Extract the (X, Y) coordinate from the center of the cell holding the provided text.  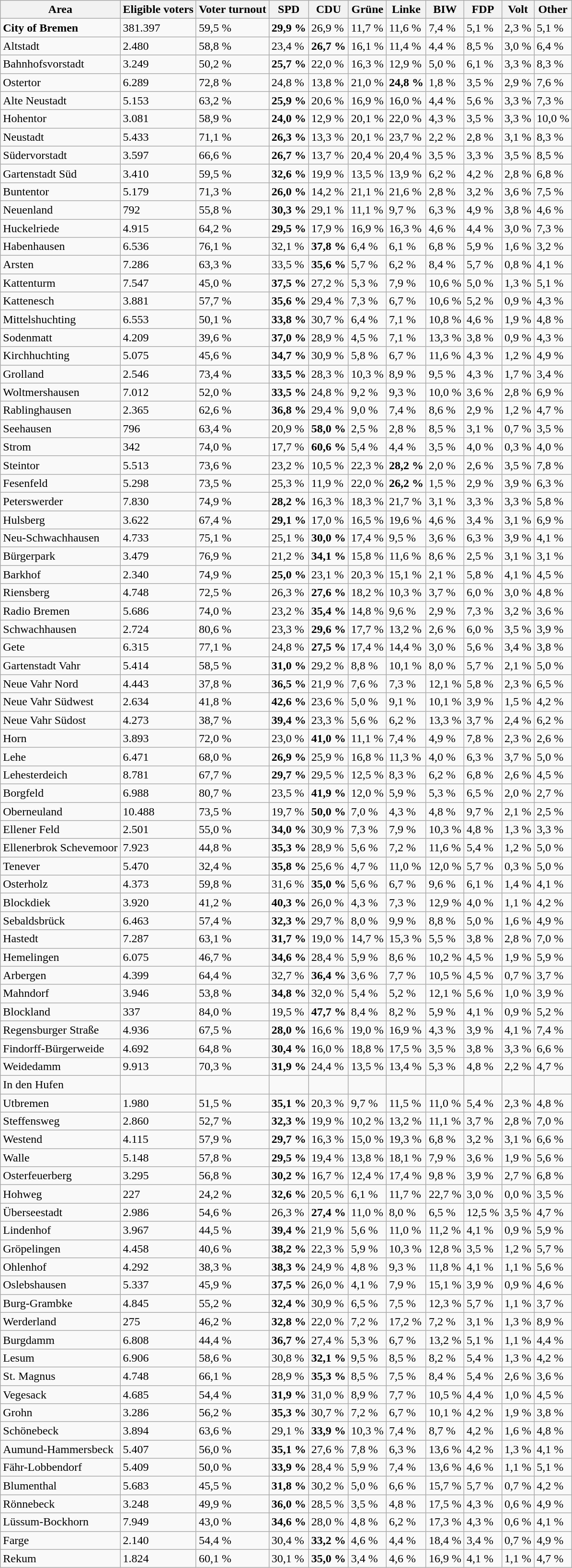
19,4 % (329, 1158)
9,8 % (445, 1176)
0,8 % (518, 265)
BIW (445, 10)
22,7 % (445, 1194)
57,9 % (232, 1139)
Gete (60, 647)
36,0 % (288, 1504)
26,2 % (406, 483)
Mahndorf (60, 993)
Weidedamm (60, 1066)
21,1 % (367, 192)
7.547 (158, 283)
SPD (288, 10)
23,7 % (406, 137)
6.553 (158, 319)
3.622 (158, 519)
Hastedt (60, 939)
72,8 % (232, 82)
4.915 (158, 228)
58,8 % (232, 46)
25,1 % (288, 538)
3.946 (158, 993)
3.894 (158, 1431)
40,6 % (232, 1249)
67,5 % (232, 1030)
8.781 (158, 775)
342 (158, 447)
Utbremen (60, 1103)
4.936 (158, 1030)
Lesum (60, 1358)
25,7 % (288, 64)
Oslebshausen (60, 1285)
55,2 % (232, 1303)
76,1 % (232, 247)
42,6 % (288, 702)
11,5 % (406, 1103)
45,9 % (232, 1285)
18,1 % (406, 1158)
29,9 % (288, 28)
53,8 % (232, 993)
5.409 (158, 1467)
Aumund-Hammersbeck (60, 1449)
11,9 % (329, 483)
84,0 % (232, 1012)
Kattenesch (60, 301)
71,3 % (232, 192)
4.273 (158, 720)
Farge (60, 1540)
St. Magnus (60, 1376)
31,7 % (288, 939)
Rekum (60, 1558)
7.287 (158, 939)
19,6 % (406, 519)
5.686 (158, 611)
24,9 % (329, 1267)
4.209 (158, 338)
3.410 (158, 173)
Sodenmatt (60, 338)
20,5 % (329, 1194)
5.407 (158, 1449)
9,9 % (406, 921)
12,3 % (445, 1303)
7.830 (158, 501)
31,8 % (288, 1486)
Altstadt (60, 46)
Gartenstadt Süd (60, 173)
25,0 % (288, 575)
Blockland (60, 1012)
57,8 % (232, 1158)
Horn (60, 738)
Grüne (367, 10)
13,4 % (406, 1066)
38,7 % (232, 720)
43,0 % (232, 1522)
36,8 % (288, 410)
17,9 % (329, 228)
35,8 % (288, 866)
Überseestadt (60, 1212)
3.248 (158, 1504)
Neustadt (60, 137)
Volt (518, 10)
54,6 % (232, 1212)
23,4 % (288, 46)
45,5 % (232, 1486)
75,1 % (232, 538)
2.546 (158, 374)
28,3 % (329, 374)
18,2 % (367, 593)
FDP (483, 10)
Blockdiek (60, 902)
227 (158, 1194)
In den Hufen (60, 1084)
56,0 % (232, 1449)
64,4 % (232, 975)
792 (158, 210)
Steintor (60, 465)
Woltmershausen (60, 392)
58,0 % (329, 429)
58,5 % (232, 666)
63,1 % (232, 939)
62,6 % (232, 410)
Sebaldsbrück (60, 921)
24,0 % (288, 119)
30,0 % (329, 538)
55,0 % (232, 830)
34,8 % (288, 993)
12,8 % (445, 1249)
Grolland (60, 374)
14,8 % (367, 611)
23,5 % (288, 793)
21,2 % (288, 556)
Borgfeld (60, 793)
337 (158, 1012)
37,0 % (288, 338)
30,3 % (288, 210)
2.634 (158, 702)
3.597 (158, 155)
0,0 % (518, 1194)
30,8 % (288, 1358)
4.373 (158, 884)
19,7 % (288, 812)
50,1 % (232, 319)
41,2 % (232, 902)
Osterfeuerberg (60, 1176)
5.414 (158, 666)
77,1 % (232, 647)
3.893 (158, 738)
16,6 % (329, 1030)
Area (60, 10)
41,9 % (329, 793)
14,4 % (406, 647)
Tenever (60, 866)
2.724 (158, 629)
381.397 (158, 28)
275 (158, 1321)
5.337 (158, 1285)
1.824 (158, 1558)
6.289 (158, 82)
5.433 (158, 137)
63,4 % (232, 429)
12,4 % (367, 1176)
36,4 % (329, 975)
5,5 % (445, 939)
11,2 % (445, 1230)
63,3 % (232, 265)
19,3 % (406, 1139)
18,8 % (367, 1048)
Neue Vahr Nord (60, 684)
66,1 % (232, 1376)
40,3 % (288, 902)
44,4 % (232, 1340)
41,8 % (232, 702)
45,6 % (232, 356)
2.140 (158, 1540)
56,2 % (232, 1413)
51,5 % (232, 1103)
7.949 (158, 1522)
9,2 % (367, 392)
8,7 % (445, 1431)
47,7 % (329, 1012)
5.298 (158, 483)
Riensberg (60, 593)
Regensburger Straße (60, 1030)
Bürgerpark (60, 556)
72,0 % (232, 738)
50,2 % (232, 64)
7.012 (158, 392)
2.860 (158, 1121)
Werderland (60, 1321)
23,0 % (288, 738)
19,5 % (288, 1012)
32,7 % (288, 975)
24,2 % (232, 1194)
5.148 (158, 1158)
36,5 % (288, 684)
Hulsberg (60, 519)
66,6 % (232, 155)
71,1 % (232, 137)
23,6 % (329, 702)
10.488 (158, 812)
6.075 (158, 957)
25,3 % (288, 483)
2.365 (158, 410)
Hemelingen (60, 957)
Südervorstadt (60, 155)
Oberneuland (60, 812)
52,0 % (232, 392)
Rönnebeck (60, 1504)
5.075 (158, 356)
Voter turnout (232, 10)
39,6 % (232, 338)
5.683 (158, 1486)
7.286 (158, 265)
Lehe (60, 756)
16,8 % (367, 756)
Burg-Grambke (60, 1303)
2.501 (158, 830)
32,8 % (288, 1321)
Ostertor (60, 82)
11,4 % (406, 46)
2.480 (158, 46)
76,9 % (232, 556)
70,3 % (232, 1066)
Schönebeck (60, 1431)
80,6 % (232, 629)
2.340 (158, 575)
16,7 % (329, 1176)
34,1 % (329, 556)
67,7 % (232, 775)
9,1 % (406, 702)
5.470 (158, 866)
63,2 % (232, 101)
6.906 (158, 1358)
60,1 % (232, 1558)
57,7 % (232, 301)
18,4 % (445, 1540)
68,0 % (232, 756)
6.988 (158, 793)
46,7 % (232, 957)
31,6 % (288, 884)
Mittelshuchting (60, 319)
11,3 % (406, 756)
4.399 (158, 975)
29,6 % (329, 629)
CDU (329, 10)
6.463 (158, 921)
Lehesterdeich (60, 775)
Burgdamm (60, 1340)
9,0 % (367, 410)
2,4 % (518, 720)
4.458 (158, 1249)
Habenhausen (60, 247)
Gröpelingen (60, 1249)
11,8 % (445, 1267)
59,8 % (232, 884)
4.292 (158, 1267)
72,5 % (232, 593)
Walle (60, 1158)
4.845 (158, 1303)
17,0 % (329, 519)
41,0 % (329, 738)
80,7 % (232, 793)
45,0 % (232, 283)
Hohentor (60, 119)
Kattenturm (60, 283)
Rablinghausen (60, 410)
15,7 % (445, 1486)
1,4 % (518, 884)
Lindenhof (60, 1230)
Arsten (60, 265)
3.249 (158, 64)
Radio Bremen (60, 611)
25,6 % (329, 866)
24,4 % (329, 1066)
Huckelriede (60, 228)
17,2 % (406, 1321)
Schwachhausen (60, 629)
16,1 % (367, 46)
6.315 (158, 647)
44,5 % (232, 1230)
4.685 (158, 1395)
Ohlenhof (60, 1267)
20,9 % (288, 429)
Fähr-Lobbendorf (60, 1467)
1,7 % (518, 374)
15,3 % (406, 939)
33,8 % (288, 319)
6.808 (158, 1340)
30,1 % (288, 1558)
4.733 (158, 538)
Neue Vahr Südost (60, 720)
Peterswerder (60, 501)
3.286 (158, 1413)
796 (158, 429)
6.471 (158, 756)
64,8 % (232, 1048)
44,8 % (232, 848)
Fesenfeld (60, 483)
7.923 (158, 848)
58,9 % (232, 119)
13,9 % (406, 173)
36,7 % (288, 1340)
27,5 % (329, 647)
4.443 (158, 684)
Kirchhuchting (60, 356)
33,2 % (329, 1540)
Strom (60, 447)
3.920 (158, 902)
56,8 % (232, 1176)
34,7 % (288, 356)
5.179 (158, 192)
29,2 % (329, 666)
5.513 (158, 465)
Ellenerbrok Schevemoor (60, 848)
58,6 % (232, 1358)
57,4 % (232, 921)
Seehausen (60, 429)
Neue Vahr Südwest (60, 702)
4.692 (158, 1048)
Vegesack (60, 1395)
73,6 % (232, 465)
Buntentor (60, 192)
3.081 (158, 119)
15,8 % (367, 556)
Other (553, 10)
4.115 (158, 1139)
15,0 % (367, 1139)
Neu-Schwachhausen (60, 538)
Arbergen (60, 975)
Lüssum-Bockhorn (60, 1522)
34,0 % (288, 830)
13,7 % (329, 155)
1.980 (158, 1103)
Blumenthal (60, 1486)
21,0 % (367, 82)
Barkhof (60, 575)
60,6 % (329, 447)
Findorff-Bürgerweide (60, 1048)
27,2 % (329, 283)
2.986 (158, 1212)
28,5 % (329, 1504)
21,6 % (406, 192)
City of Bremen (60, 28)
38,2 % (288, 1249)
63,6 % (232, 1431)
3.479 (158, 556)
3.967 (158, 1230)
55,8 % (232, 210)
Alte Neustadt (60, 101)
73,4 % (232, 374)
49,9 % (232, 1504)
23,1 % (329, 575)
Hohweg (60, 1194)
Westend (60, 1139)
10,8 % (445, 319)
9.913 (158, 1066)
21,7 % (406, 501)
64,2 % (232, 228)
46,2 % (232, 1321)
16,5 % (367, 519)
3.295 (158, 1176)
3.881 (158, 301)
35,4 % (329, 611)
20,6 % (329, 101)
6.536 (158, 247)
Grohn (60, 1413)
Bahnhofsvorstadt (60, 64)
5.153 (158, 101)
52,7 % (232, 1121)
18,3 % (367, 501)
Osterholz (60, 884)
67,4 % (232, 519)
32,0 % (329, 993)
14,7 % (367, 939)
Eligible voters (158, 10)
Steffensweg (60, 1121)
Linke (406, 10)
Ellener Feld (60, 830)
14,2 % (329, 192)
Neuenland (60, 210)
1,8 % (445, 82)
Gartenstadt Vahr (60, 666)
17,3 % (445, 1522)
